Scan for the cell matching the given text and deliver its (x, y) coordinate at center. 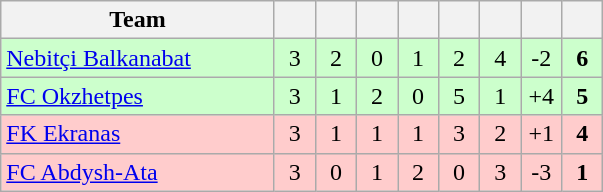
FK Ekranas (138, 134)
Team (138, 20)
6 (582, 58)
+4 (542, 96)
-3 (542, 172)
-2 (542, 58)
+1 (542, 134)
Nebitçi Balkanabat (138, 58)
FC Okzhetpes (138, 96)
FC Abdysh-Ata (138, 172)
